Identify which cell holds the provided text, then report its (X, Y) central coordinate. 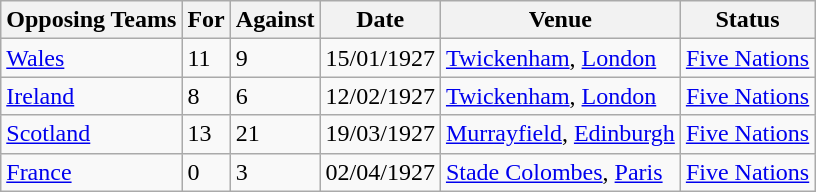
12/02/1927 (380, 96)
France (92, 172)
13 (206, 134)
15/01/1927 (380, 58)
3 (275, 172)
21 (275, 134)
Venue (560, 20)
6 (275, 96)
Scotland (92, 134)
02/04/1927 (380, 172)
Against (275, 20)
Opposing Teams (92, 20)
Wales (92, 58)
9 (275, 58)
19/03/1927 (380, 134)
Status (747, 20)
Stade Colombes, Paris (560, 172)
0 (206, 172)
Murrayfield, Edinburgh (560, 134)
Ireland (92, 96)
8 (206, 96)
Date (380, 20)
11 (206, 58)
For (206, 20)
